Locate the cell with the specified text and output its (X, Y) center coordinate. 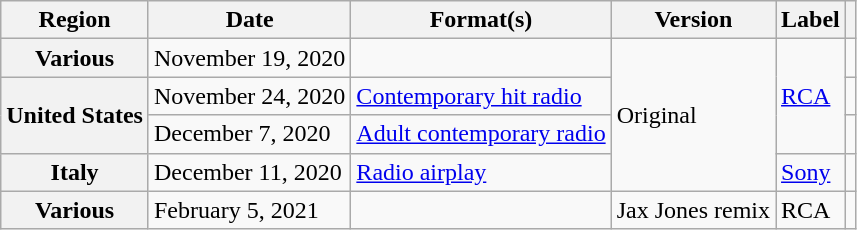
February 5, 2021 (249, 210)
December 7, 2020 (249, 134)
Contemporary hit radio (481, 96)
November 24, 2020 (249, 96)
Radio airplay (481, 172)
Region (75, 20)
Sony (811, 172)
Format(s) (481, 20)
Original (693, 115)
United States (75, 115)
Version (693, 20)
Label (811, 20)
Adult contemporary radio (481, 134)
Italy (75, 172)
November 19, 2020 (249, 58)
December 11, 2020 (249, 172)
Jax Jones remix (693, 210)
Date (249, 20)
